Identify which cell holds the provided text, then report its [x, y] central coordinate. 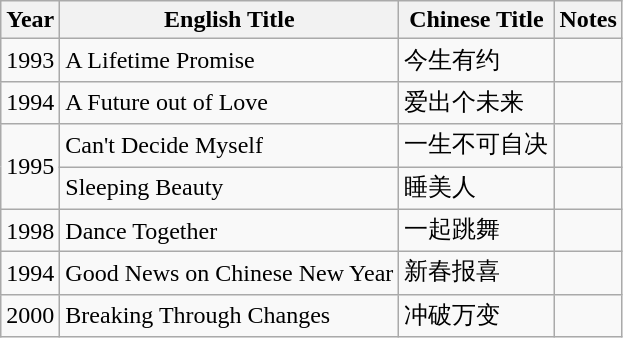
睡美人 [476, 188]
一生不可自决 [476, 146]
Chinese Title [476, 20]
Year [30, 20]
1998 [30, 230]
冲破万变 [476, 316]
Breaking Through Changes [230, 316]
一起跳舞 [476, 230]
A Lifetime Promise [230, 60]
今生有约 [476, 60]
新春报喜 [476, 274]
Dance Together [230, 230]
2000 [30, 316]
English Title [230, 20]
爱出个未来 [476, 102]
A Future out of Love [230, 102]
1993 [30, 60]
Good News on Chinese New Year [230, 274]
1995 [30, 166]
Can't Decide Myself [230, 146]
Notes [588, 20]
Sleeping Beauty [230, 188]
